Pinpoint the cell where the given text exists, returning its (X, Y) midpoint coordinate. 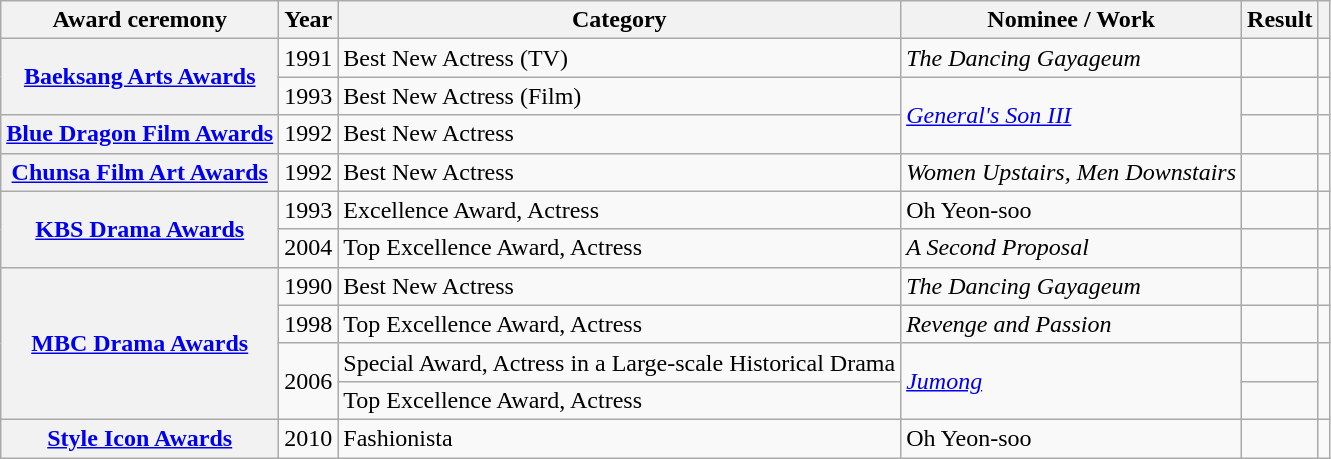
Style Icon Awards (140, 438)
General's Son III (1072, 115)
Nominee / Work (1072, 20)
KBS Drama Awards (140, 229)
Best New Actress (Film) (620, 96)
1998 (308, 324)
Best New Actress (TV) (620, 58)
Award ceremony (140, 20)
1991 (308, 58)
1990 (308, 286)
Blue Dragon Film Awards (140, 134)
Revenge and Passion (1072, 324)
MBC Drama Awards (140, 343)
2006 (308, 381)
Special Award, Actress in a Large-scale Historical Drama (620, 362)
Result (1280, 20)
Baeksang Arts Awards (140, 77)
Category (620, 20)
2004 (308, 248)
Year (308, 20)
Women Upstairs, Men Downstairs (1072, 172)
Fashionista (620, 438)
A Second Proposal (1072, 248)
Chunsa Film Art Awards (140, 172)
Excellence Award, Actress (620, 210)
Jumong (1072, 381)
2010 (308, 438)
